Return the (x, y) coordinate for the center point of the cell that contains the specified text.  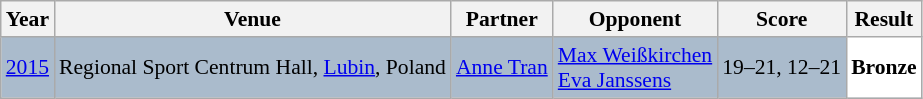
Venue (252, 19)
Max Weißkirchen Eva Janssens (635, 68)
Opponent (635, 19)
Result (884, 19)
19–21, 12–21 (782, 68)
2015 (28, 68)
Regional Sport Centrum Hall, Lubin, Poland (252, 68)
Score (782, 19)
Bronze (884, 68)
Partner (502, 19)
Year (28, 19)
Anne Tran (502, 68)
